Output the [x, y] coordinate of the center of the cell containing the given text.  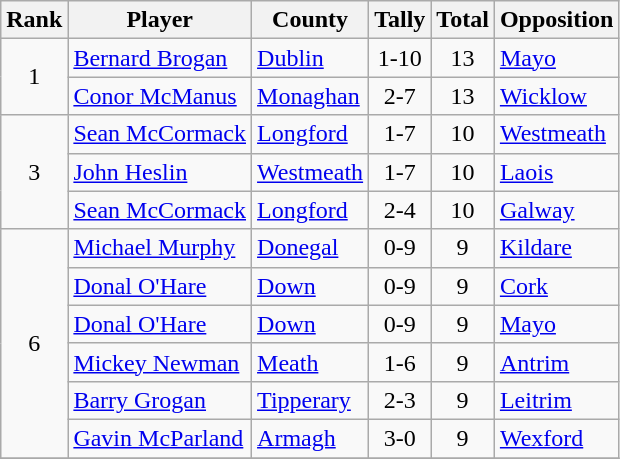
2-4 [400, 210]
Total [463, 20]
Monaghan [310, 96]
Leitrim [556, 400]
Wexford [556, 438]
Donegal [310, 248]
Bernard Brogan [160, 58]
Michael Murphy [160, 248]
Dublin [310, 58]
John Heslin [160, 172]
Tally [400, 20]
1-6 [400, 362]
Barry Grogan [160, 400]
2-7 [400, 96]
Meath [310, 362]
3-0 [400, 438]
Tipperary [310, 400]
1 [34, 77]
Antrim [556, 362]
1-10 [400, 58]
Opposition [556, 20]
Galway [556, 210]
Cork [556, 286]
Gavin McParland [160, 438]
Player [160, 20]
Kildare [556, 248]
Mickey Newman [160, 362]
Rank [34, 20]
Armagh [310, 438]
2-3 [400, 400]
County [310, 20]
6 [34, 343]
Wicklow [556, 96]
Conor McManus [160, 96]
Laois [556, 172]
3 [34, 172]
